Output the (x, y) coordinate of the center of the cell containing the given text.  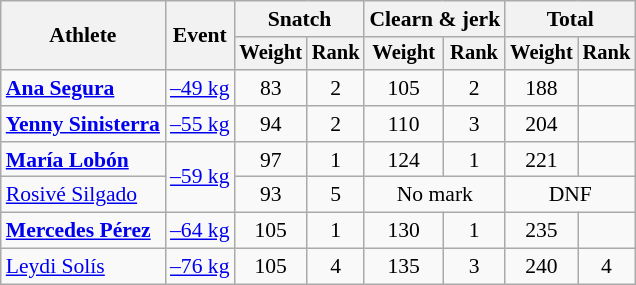
188 (541, 88)
204 (541, 124)
–59 kg (200, 178)
97 (270, 160)
221 (541, 160)
83 (270, 88)
124 (403, 160)
94 (270, 124)
235 (541, 231)
Snatch (299, 19)
DNF (570, 195)
Leydi Solís (83, 267)
110 (403, 124)
Ana Segura (83, 88)
130 (403, 231)
Event (200, 36)
93 (270, 195)
No mark (434, 195)
Rosivé Silgado (83, 195)
Clearn & jerk (434, 19)
–64 kg (200, 231)
Total (570, 19)
Yenny Sinisterra (83, 124)
María Lobón (83, 160)
135 (403, 267)
5 (336, 195)
–76 kg (200, 267)
Athlete (83, 36)
–49 kg (200, 88)
240 (541, 267)
–55 kg (200, 124)
Mercedes Pérez (83, 231)
